Search for the cell housing the specified text and yield its [x, y] center coordinate. 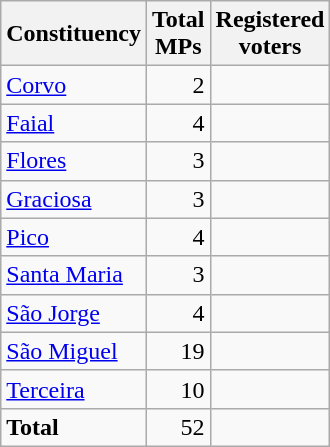
Total MPs [178, 34]
Registeredvoters [270, 34]
52 [178, 427]
10 [178, 389]
Santa Maria [74, 275]
São Jorge [74, 313]
2 [178, 85]
São Miguel [74, 351]
19 [178, 351]
Faial [74, 123]
Terceira [74, 389]
Constituency [74, 34]
Total [74, 427]
Flores [74, 161]
Corvo [74, 85]
Pico [74, 237]
Graciosa [74, 199]
